Detect which cell encompasses the target text, then output its (x, y) center coordinate. 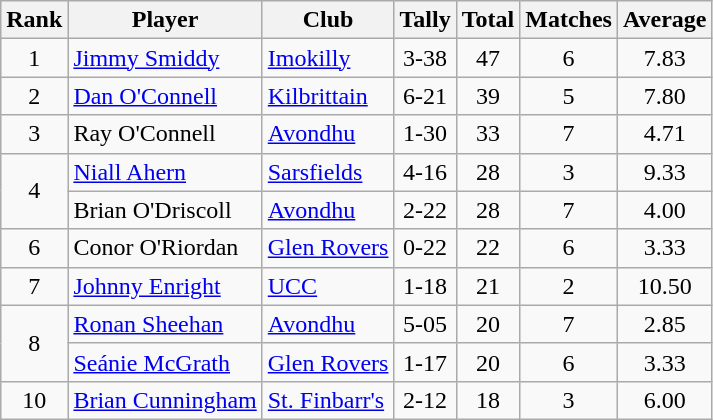
Player (165, 20)
Conor O'Riordan (165, 248)
Kilbrittain (328, 96)
Ronan Sheehan (165, 324)
Club (328, 20)
Average (664, 20)
3-38 (425, 58)
Ray O'Connell (165, 134)
1-30 (425, 134)
4 (34, 191)
2-12 (425, 400)
1 (34, 58)
4.71 (664, 134)
Total (488, 20)
22 (488, 248)
2-22 (425, 210)
Brian O'Driscoll (165, 210)
10 (34, 400)
33 (488, 134)
10.50 (664, 286)
2.85 (664, 324)
Matches (569, 20)
18 (488, 400)
UCC (328, 286)
Brian Cunningham (165, 400)
Imokilly (328, 58)
8 (34, 343)
6-21 (425, 96)
47 (488, 58)
Niall Ahern (165, 172)
4-16 (425, 172)
Sarsfields (328, 172)
4.00 (664, 210)
1-18 (425, 286)
7.80 (664, 96)
39 (488, 96)
6.00 (664, 400)
7.83 (664, 58)
Tally (425, 20)
Jimmy Smiddy (165, 58)
5-05 (425, 324)
21 (488, 286)
Rank (34, 20)
9.33 (664, 172)
Seánie McGrath (165, 362)
1-17 (425, 362)
St. Finbarr's (328, 400)
Dan O'Connell (165, 96)
0-22 (425, 248)
Johnny Enright (165, 286)
5 (569, 96)
